Extract the [x, y] coordinate from the center of the cell holding the provided text.  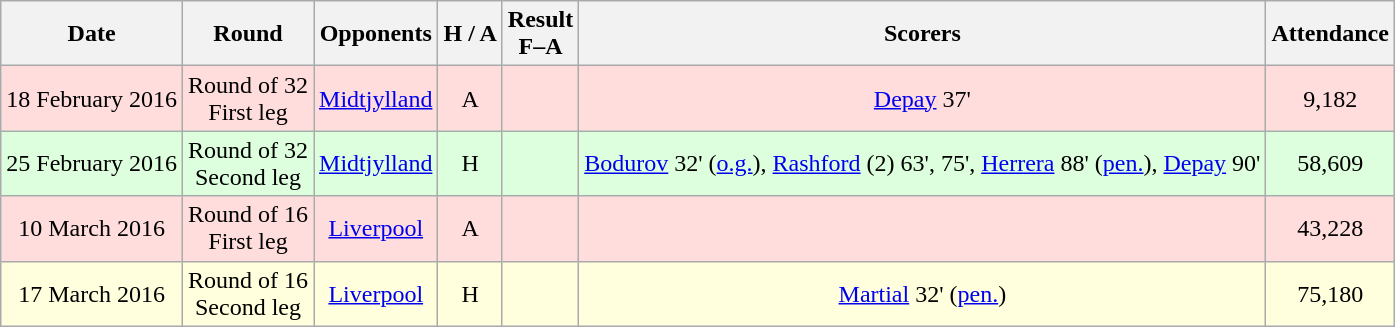
17 March 2016 [92, 294]
18 February 2016 [92, 98]
ResultF–A [540, 34]
Attendance [1330, 34]
H / A [470, 34]
Martial 32' (pen.) [922, 294]
Bodurov 32' (o.g.), Rashford (2) 63', 75', Herrera 88' (pen.), Depay 90' [922, 164]
Opponents [376, 34]
25 February 2016 [92, 164]
Scorers [922, 34]
Round of 32First leg [248, 98]
Round of 16Second leg [248, 294]
Date [92, 34]
Round [248, 34]
58,609 [1330, 164]
43,228 [1330, 228]
10 March 2016 [92, 228]
9,182 [1330, 98]
75,180 [1330, 294]
Depay 37' [922, 98]
Round of 16First leg [248, 228]
Round of 32Second leg [248, 164]
